Scan for the cell matching the given text and deliver its [x, y] coordinate at center. 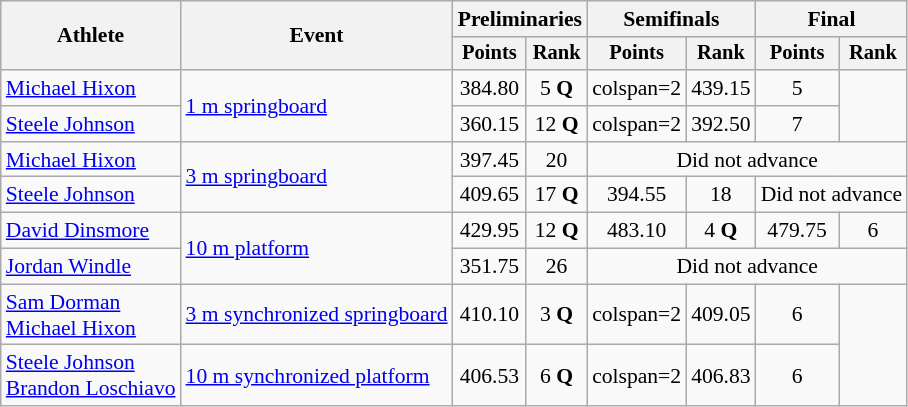
17 Q [556, 195]
David Dinsmore [91, 231]
Jordan Windle [91, 267]
Event [317, 36]
360.15 [490, 124]
439.15 [720, 88]
Sam DormanMichael Hixon [91, 314]
429.95 [490, 231]
4 Q [720, 231]
409.05 [720, 314]
410.10 [490, 314]
Preliminaries [520, 19]
3 m springboard [317, 178]
Steele JohnsonBrandon Loschiavo [91, 376]
Final [832, 19]
406.83 [720, 376]
Athlete [91, 36]
394.55 [636, 195]
406.53 [490, 376]
7 [798, 124]
10 m platform [317, 248]
10 m synchronized platform [317, 376]
Semifinals [672, 19]
5 [798, 88]
3 m synchronized springboard [317, 314]
3 Q [556, 314]
6 Q [556, 376]
392.50 [720, 124]
351.75 [490, 267]
384.80 [490, 88]
26 [556, 267]
479.75 [798, 231]
20 [556, 160]
18 [720, 195]
397.45 [490, 160]
1 m springboard [317, 106]
483.10 [636, 231]
5 Q [556, 88]
409.65 [490, 195]
